Find where the given text appears and provide that cell's center as (x, y) coordinate. 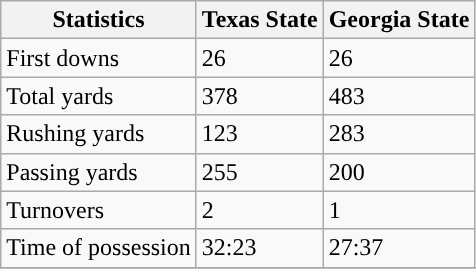
Georgia State (399, 20)
27:37 (399, 248)
Rushing yards (99, 134)
First downs (99, 58)
Statistics (99, 20)
255 (260, 172)
Time of possession (99, 248)
200 (399, 172)
32:23 (260, 248)
1 (399, 210)
123 (260, 134)
Texas State (260, 20)
483 (399, 96)
Turnovers (99, 210)
Total yards (99, 96)
2 (260, 210)
Passing yards (99, 172)
283 (399, 134)
378 (260, 96)
